Capture the cell that displays the provided text and extract its [x, y] central coordinate. 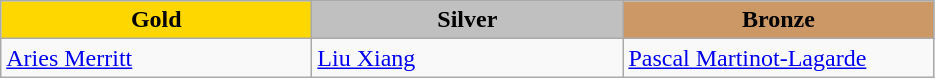
Silver [468, 20]
Bronze [778, 20]
Gold [156, 20]
Aries Merritt [156, 58]
Liu Xiang [468, 58]
Pascal Martinot-Lagarde [778, 58]
